Return the [X, Y] coordinate for the center point of the cell that contains the specified text.  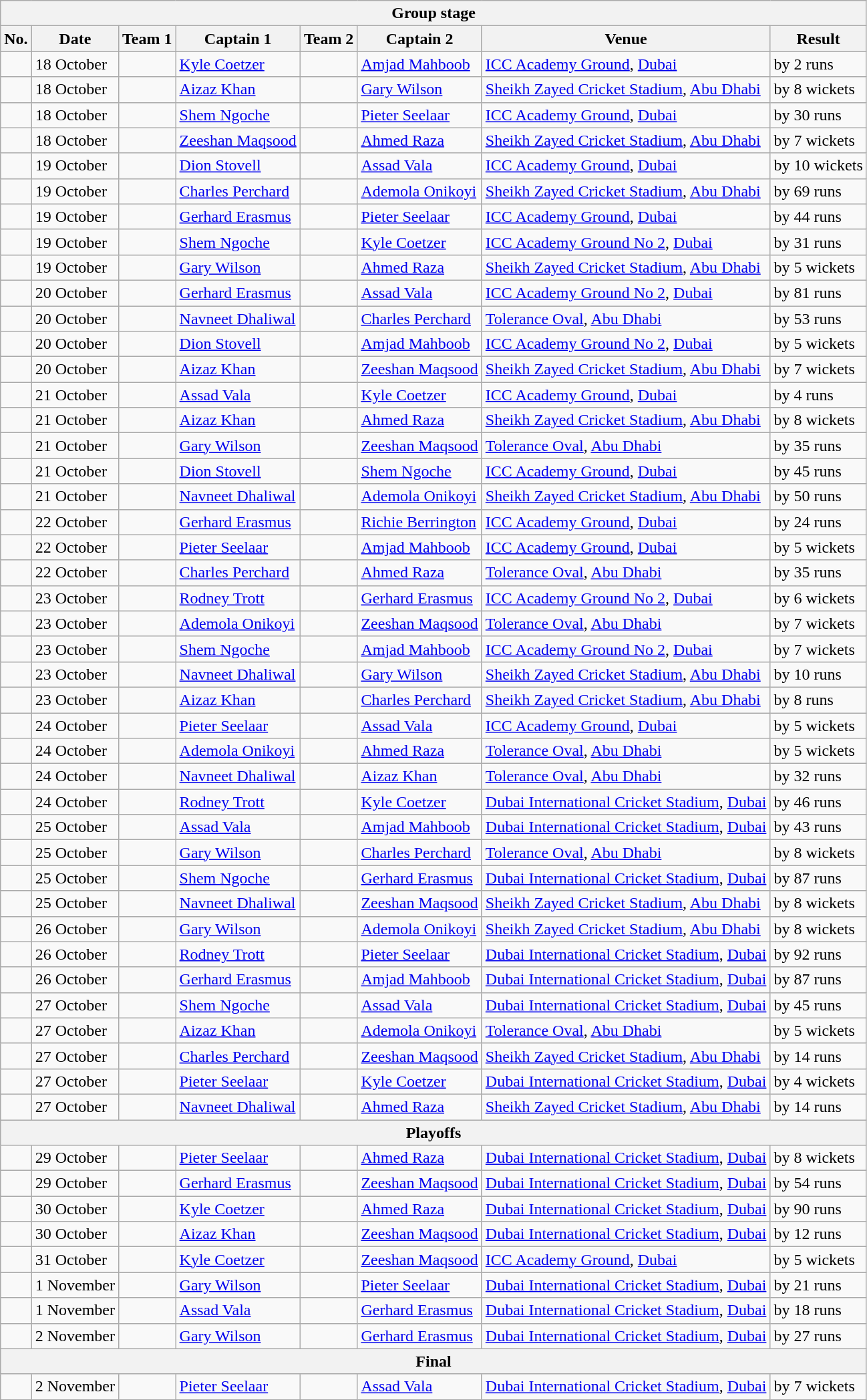
by 69 runs [818, 191]
by 4 runs [818, 395]
by 21 runs [818, 1285]
by 4 wickets [818, 1081]
Playoffs [434, 1133]
Richie Berrington [419, 522]
by 32 runs [818, 777]
Final [434, 1361]
Team 2 [329, 39]
by 24 runs [818, 522]
by 10 runs [818, 674]
Date [75, 39]
No. [16, 39]
by 53 runs [818, 319]
by 12 runs [818, 1234]
Group stage [434, 13]
by 44 runs [818, 217]
by 27 runs [818, 1336]
by 2 runs [818, 64]
by 54 runs [818, 1183]
by 90 runs [818, 1209]
by 18 runs [818, 1310]
by 30 runs [818, 115]
by 43 runs [818, 827]
by 92 runs [818, 954]
by 10 wickets [818, 166]
Result [818, 39]
by 81 runs [818, 293]
Team 1 [148, 39]
by 6 wickets [818, 598]
31 October [75, 1260]
Venue [626, 39]
by 46 runs [818, 802]
by 50 runs [818, 497]
Captain 2 [419, 39]
Captain 1 [238, 39]
by 8 runs [818, 700]
by 31 runs [818, 242]
